Locate the cell with the specified text and output its (X, Y) center coordinate. 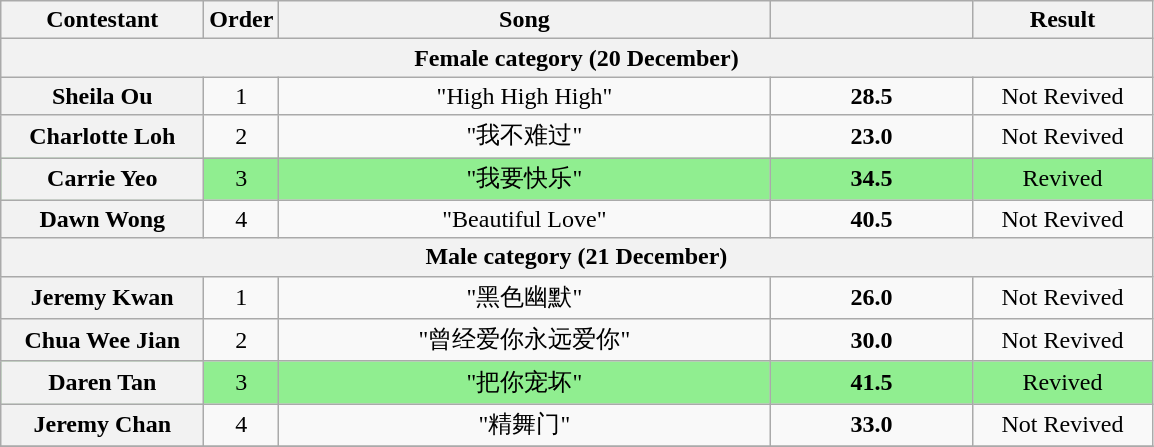
30.0 (872, 340)
26.0 (872, 298)
"High High High" (524, 96)
Carrie Yeo (102, 180)
Order (242, 20)
Song (524, 20)
Male category (21 December) (576, 257)
Result (1062, 20)
Dawn Wong (102, 219)
Daren Tan (102, 382)
"曾经爱你永远爱你" (524, 340)
23.0 (872, 136)
28.5 (872, 96)
Jeremy Chan (102, 426)
"黑色幽默" (524, 298)
34.5 (872, 180)
Sheila Ou (102, 96)
41.5 (872, 382)
Jeremy Kwan (102, 298)
Charlotte Loh (102, 136)
Female category (20 December) (576, 58)
"我不难过" (524, 136)
"把你宠坏" (524, 382)
"我要快乐" (524, 180)
"精舞门" (524, 426)
"Beautiful Love" (524, 219)
Chua Wee Jian (102, 340)
Contestant (102, 20)
40.5 (872, 219)
33.0 (872, 426)
